From the cell containing the given text, extract its center point as [X, Y] coordinate. 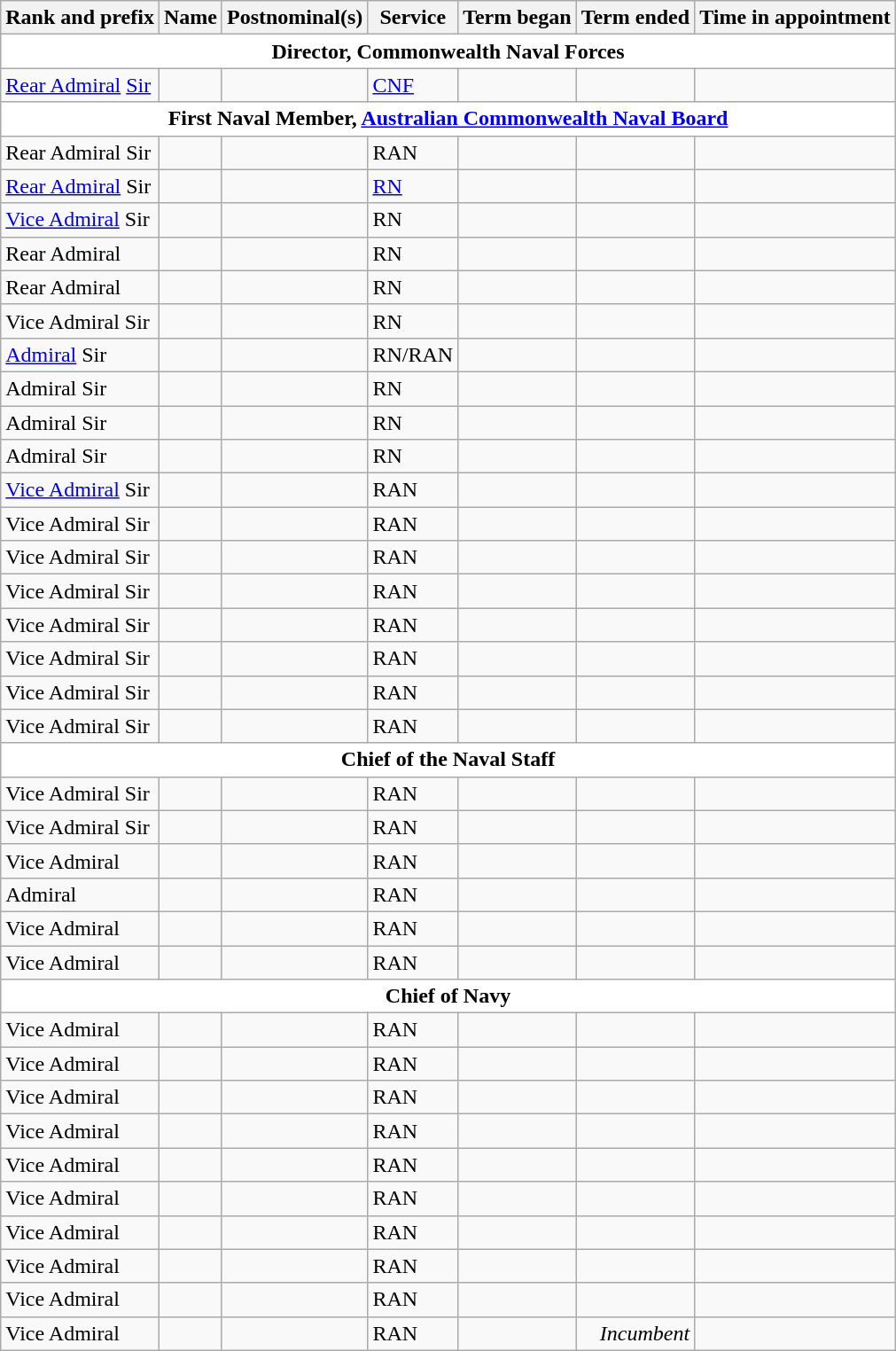
First Naval Member, Australian Commonwealth Naval Board [448, 119]
Incumbent [635, 1333]
Term ended [635, 18]
RN/RAN [413, 355]
Director, Commonwealth Naval Forces [448, 51]
Service [413, 18]
CNF [413, 85]
Rank and prefix [80, 18]
Term began [518, 18]
Admiral [80, 894]
Name [190, 18]
Chief of the Naval Staff [448, 760]
Postnominal(s) [294, 18]
Chief of Navy [448, 996]
Time in appointment [796, 18]
